Extract the [x, y] coordinate from the center of the cell holding the provided text.  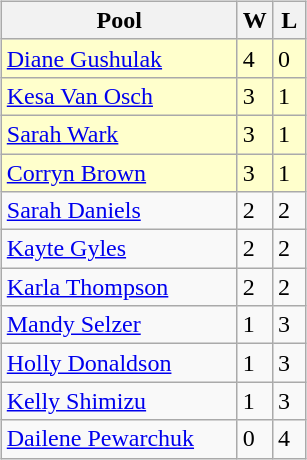
Kesa Van Osch [119, 96]
Mandy Selzer [119, 325]
W [254, 20]
Kelly Shimizu [119, 401]
Karla Thompson [119, 287]
Corryn Brown [119, 173]
L [289, 20]
Pool [119, 20]
Sarah Daniels [119, 211]
Sarah Wark [119, 134]
Kayte Gyles [119, 249]
Holly Donaldson [119, 363]
Diane Gushulak [119, 58]
Dailene Pewarchuk [119, 439]
